Find where the given text appears and provide that cell's center as [x, y] coordinate. 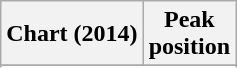
Peakposition [189, 34]
Chart (2014) [72, 34]
